Return (X, Y) of the center of cell containing provided text 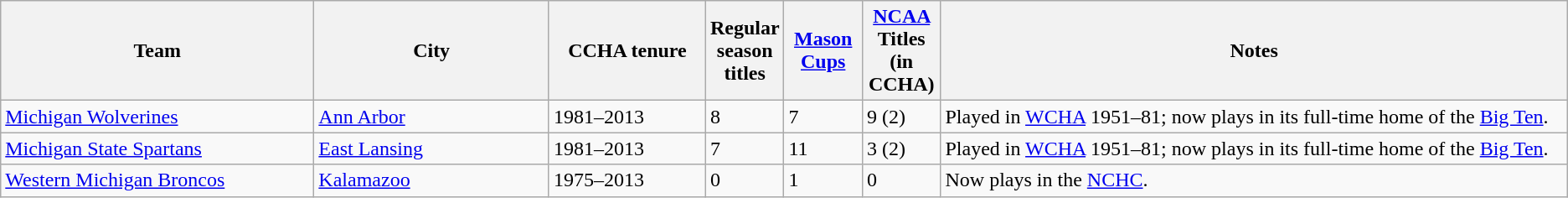
11 (823, 148)
Michigan Wolverines (157, 117)
Now plays in the NCHC. (1254, 180)
NCAA Titles (in CCHA) (901, 50)
Mason Cups (823, 50)
1 (823, 180)
East Lansing (432, 148)
Regular season titles (745, 50)
CCHA tenure (627, 50)
City (432, 50)
Notes (1254, 50)
Ann Arbor (432, 117)
1975–2013 (627, 180)
3 (2) (901, 148)
Michigan State Spartans (157, 148)
Kalamazoo (432, 180)
Team (157, 50)
9 (2) (901, 117)
Western Michigan Broncos (157, 180)
8 (745, 117)
